Capture the cell that displays the provided text and extract its [X, Y] central coordinate. 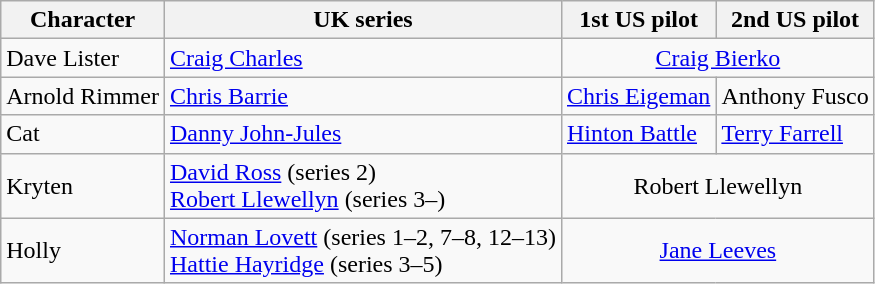
Robert Llewellyn [718, 186]
David Ross (series 2)Robert Llewellyn (series 3–) [362, 186]
Character [83, 20]
Jane Leeves [718, 250]
Holly [83, 250]
UK series [362, 20]
Danny John-Jules [362, 134]
Chris Barrie [362, 96]
2nd US pilot [795, 20]
Anthony Fusco [795, 96]
Norman Lovett (series 1–2, 7–8, 12–13)Hattie Hayridge (series 3–5) [362, 250]
1st US pilot [638, 20]
Arnold Rimmer [83, 96]
Hinton Battle [638, 134]
Dave Lister [83, 58]
Chris Eigeman [638, 96]
Terry Farrell [795, 134]
Craig Charles [362, 58]
Kryten [83, 186]
Cat [83, 134]
Craig Bierko [718, 58]
